Capture the cell that displays the provided text and extract its [X, Y] central coordinate. 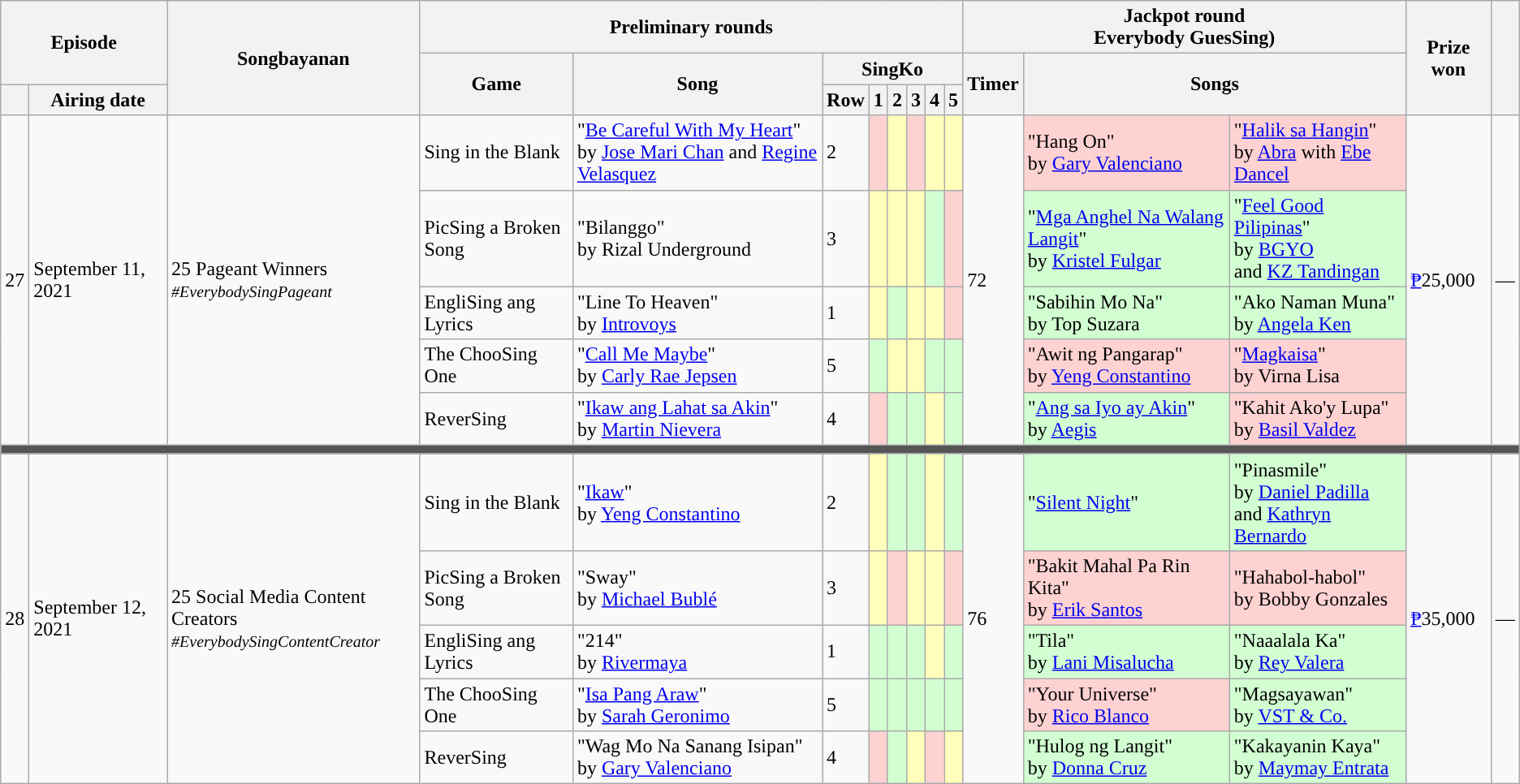
"Be Careful With My Heart"by Jose Mari Chan and Regine Velasquez [697, 153]
"Magsayawan"by VST & Co. [1317, 704]
SingKo [893, 69]
Song [697, 84]
"Hulog ng Langit"by Donna Cruz [1126, 758]
₱25,000 [1449, 280]
Timer [994, 84]
"Hahabol-habol"by Bobby Gonzales [1317, 588]
27 [15, 280]
25 Social Media Content Creators#EverybodySingContentCreator [294, 618]
Songs [1215, 84]
"Line To Heaven"by Introvoys [697, 313]
28 [15, 618]
"Wag Mo Na Sanang Isipan"by Gary Valenciano [697, 758]
76 [994, 618]
"Sabihin Mo Na"by Top Suzara [1126, 313]
"Your Universe"by Rico Blanco [1126, 704]
"Kahit Ako'y Lupa"by Basil Valdez [1317, 419]
"Silent Night" [1126, 502]
"Ikaw"by Yeng Constantino [697, 502]
"Ang sa Iyo ay Akin"by Aegis [1126, 419]
"Ako Naman Muna"by Angela Ken [1317, 313]
"Pinasmile"by Daniel Padilla and Kathryn Bernardo [1317, 502]
Episode [84, 42]
"Awit ng Pangarap"by Yeng Constantino [1126, 365]
"Ikaw ang Lahat sa Akin"by Martin Nievera [697, 419]
"Bilanggo"by Rizal Underground [697, 239]
"Naaalala Ka"by Rey Valera [1317, 651]
Game [496, 84]
72 [994, 280]
"Halik sa Hangin"by Abra with Ebe Dancel [1317, 153]
"Call Me Maybe"by Carly Rae Jepsen [697, 365]
"Bakit Mahal Pa Rin Kita"by Erik Santos [1126, 588]
"Isa Pang Araw"by Sarah Geronimo [697, 704]
"Tila"by Lani Misalucha [1126, 651]
Row [846, 100]
Prize won [1449, 58]
September 12, 2021 [98, 618]
"Hang On"by Gary Valenciano [1126, 153]
"Feel Good Pilipinas"by BGYO and KZ Tandingan [1317, 239]
"Mga Anghel Na Walang Langit"by Kristel Fulgar [1126, 239]
September 11, 2021 [98, 280]
Preliminary rounds [692, 28]
"Magkaisa"by Virna Lisa [1317, 365]
25 Pageant Winners#EverybodySingPageant [294, 280]
Jackpot roundEverybody GuesSing) [1185, 28]
Songbayanan [294, 58]
"214"by Rivermaya [697, 651]
"Kakayanin Kaya"by Maymay Entrata [1317, 758]
₱35,000 [1449, 618]
Airing date [98, 100]
"Sway"by Michael Bublé [697, 588]
